For the text-containing cell, return its midpoint in [x, y] coordinate format. 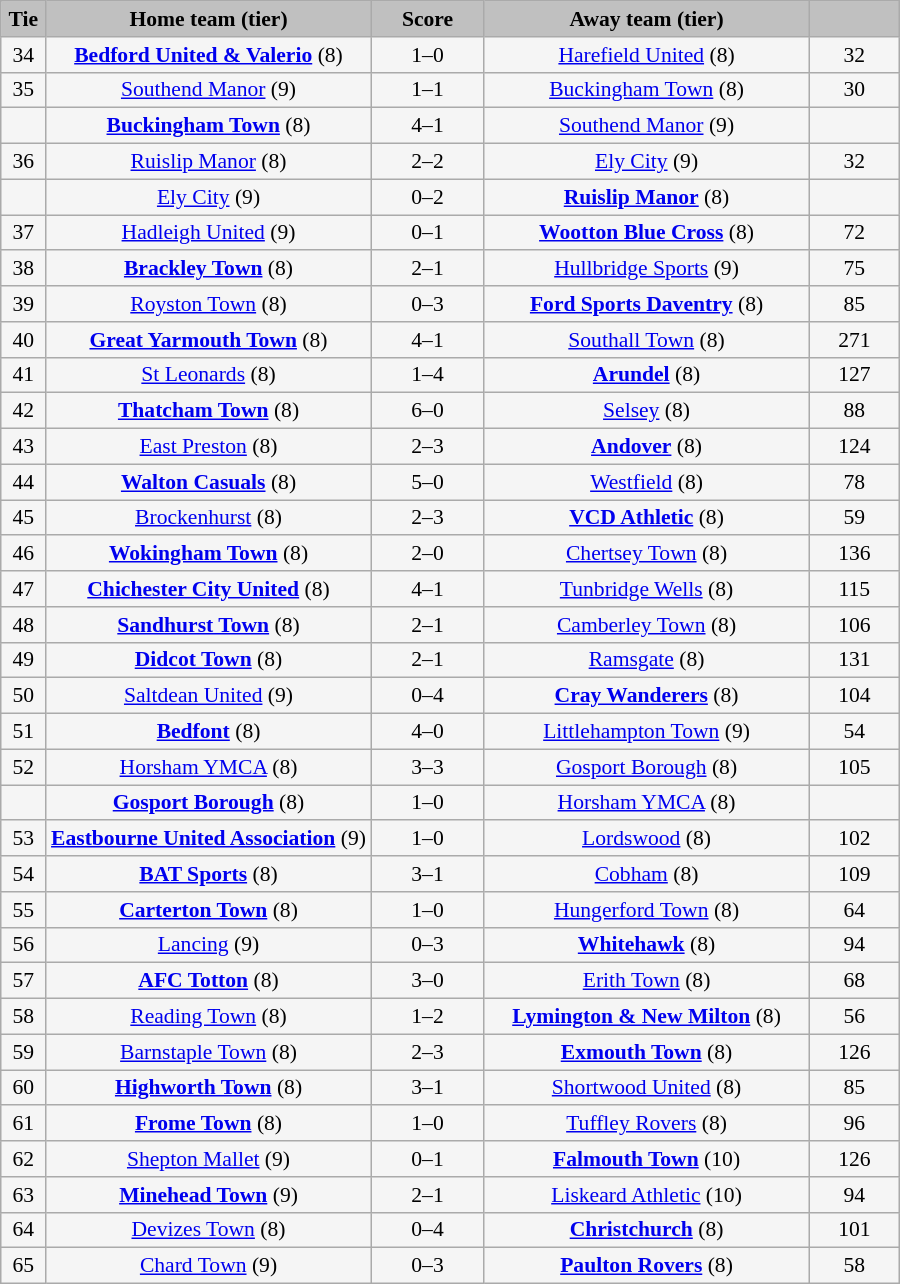
Wootton Blue Cross (8) [647, 233]
45 [24, 518]
Southall Town (8) [647, 340]
Saltdean United (9) [209, 696]
105 [854, 767]
Shepton Mallet (9) [209, 1159]
109 [854, 874]
127 [854, 375]
39 [24, 304]
78 [854, 482]
65 [24, 1266]
104 [854, 696]
Christchurch (8) [647, 1230]
Cobham (8) [647, 874]
1–4 [427, 375]
38 [24, 269]
Devizes Town (8) [209, 1230]
Arundel (8) [647, 375]
1–2 [427, 1017]
34 [24, 55]
47 [24, 589]
East Preston (8) [209, 447]
Reading Town (8) [209, 1017]
Highworth Town (8) [209, 1088]
Chichester City United (8) [209, 589]
Tie [24, 19]
Camberley Town (8) [647, 625]
Walton Casuals (8) [209, 482]
Tuffley Rovers (8) [647, 1124]
Lancing (9) [209, 945]
Tunbridge Wells (8) [647, 589]
101 [854, 1230]
5–0 [427, 482]
BAT Sports (8) [209, 874]
0–2 [427, 197]
60 [24, 1088]
Westfield (8) [647, 482]
AFC Totton (8) [209, 981]
Royston Town (8) [209, 304]
35 [24, 90]
49 [24, 660]
Ford Sports Daventry (8) [647, 304]
115 [854, 589]
Falmouth Town (10) [647, 1159]
Brockenhurst (8) [209, 518]
40 [24, 340]
Score [427, 19]
Andover (8) [647, 447]
Harefield United (8) [647, 55]
Bedford United & Valerio (8) [209, 55]
30 [854, 90]
Shortwood United (8) [647, 1088]
6–0 [427, 411]
Liskeard Athletic (10) [647, 1195]
2–2 [427, 162]
Thatcham Town (8) [209, 411]
44 [24, 482]
Cray Wanderers (8) [647, 696]
Carterton Town (8) [209, 910]
Lordswood (8) [647, 839]
Chertsey Town (8) [647, 554]
Ramsgate (8) [647, 660]
102 [854, 839]
51 [24, 732]
50 [24, 696]
Didcot Town (8) [209, 660]
Wokingham Town (8) [209, 554]
Home team (tier) [209, 19]
42 [24, 411]
57 [24, 981]
62 [24, 1159]
Brackley Town (8) [209, 269]
75 [854, 269]
Hullbridge Sports (9) [647, 269]
Sandhurst Town (8) [209, 625]
3–3 [427, 767]
Hungerford Town (8) [647, 910]
72 [854, 233]
2–0 [427, 554]
Chard Town (9) [209, 1266]
Whitehawk (8) [647, 945]
124 [854, 447]
Barnstaple Town (8) [209, 1052]
Frome Town (8) [209, 1124]
VCD Athletic (8) [647, 518]
Minehead Town (9) [209, 1195]
48 [24, 625]
Great Yarmouth Town (8) [209, 340]
41 [24, 375]
Littlehampton Town (9) [647, 732]
Lymington & New Milton (8) [647, 1017]
61 [24, 1124]
3–0 [427, 981]
106 [854, 625]
Paulton Rovers (8) [647, 1266]
136 [854, 554]
37 [24, 233]
96 [854, 1124]
Bedfont (8) [209, 732]
88 [854, 411]
Hadleigh United (9) [209, 233]
Selsey (8) [647, 411]
52 [24, 767]
46 [24, 554]
43 [24, 447]
55 [24, 910]
68 [854, 981]
Exmouth Town (8) [647, 1052]
36 [24, 162]
63 [24, 1195]
53 [24, 839]
St Leonards (8) [209, 375]
271 [854, 340]
131 [854, 660]
1–1 [427, 90]
Erith Town (8) [647, 981]
Eastbourne United Association (9) [209, 839]
Away team (tier) [647, 19]
4–0 [427, 732]
